For the text-containing cell, return its midpoint in (x, y) coordinate format. 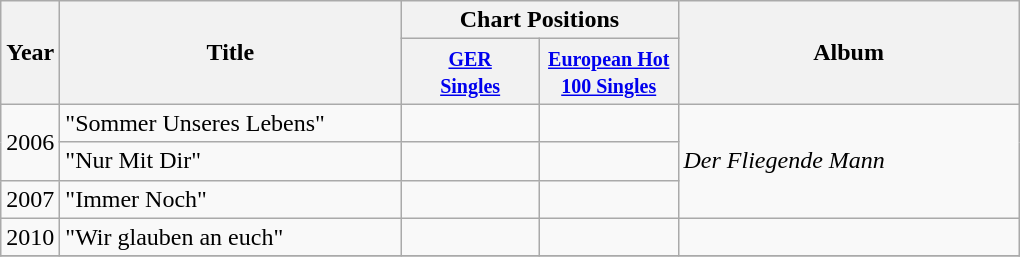
Title (230, 52)
GER Singles (470, 72)
"Immer Noch" (230, 199)
"Wir glauben an euch" (230, 237)
Der Fliegende Mann (848, 161)
Year (30, 52)
2006 (30, 142)
European Hot 100 Singles (608, 72)
Album (848, 52)
"Nur Mit Dir" (230, 161)
2007 (30, 199)
"Sommer Unseres Lebens" (230, 123)
2010 (30, 237)
Chart Positions (540, 20)
